Return (X, Y) of the center of cell containing provided text 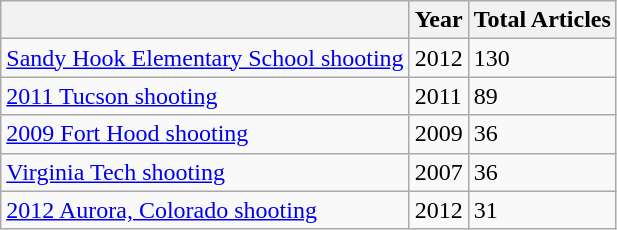
Sandy Hook Elementary School shooting (205, 58)
31 (542, 210)
Year (438, 20)
2011 Tucson shooting (205, 96)
2012 Aurora, Colorado shooting (205, 210)
2009 Fort Hood shooting (205, 134)
130 (542, 58)
Total Articles (542, 20)
2009 (438, 134)
2011 (438, 96)
89 (542, 96)
Virginia Tech shooting (205, 172)
2007 (438, 172)
